Find where the given text appears and provide that cell's center as (x, y) coordinate. 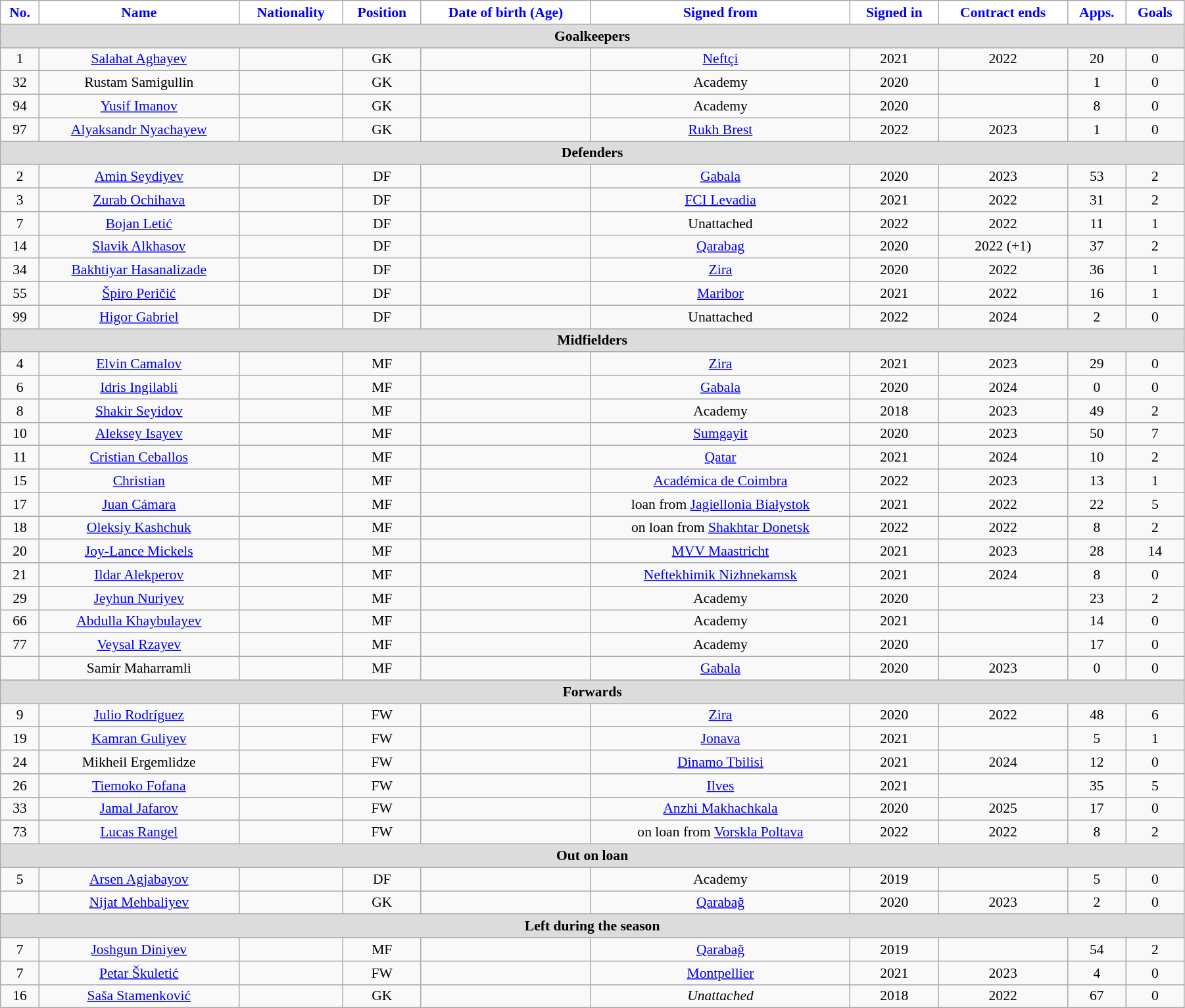
Christian (139, 481)
Name (139, 12)
Lucas Rangel (139, 832)
Tiemoko Fofana (139, 786)
Petar Škuletić (139, 973)
Saša Stamenković (139, 996)
Ildar Alekperov (139, 575)
Position (382, 12)
Shakir Seyidov (139, 411)
on loan from Vorskla Poltava (720, 832)
Montpellier (720, 973)
Mikheil Ergemlidze (139, 762)
Julio Rodríguez (139, 715)
Goals (1155, 12)
77 (20, 645)
73 (20, 832)
Qatar (720, 458)
33 (20, 809)
Signed from (720, 12)
54 (1097, 949)
FCI Levadia (720, 200)
Neftçi (720, 59)
Qarabag (720, 247)
Jeyhun Nuriyev (139, 598)
Rukh Brest (720, 130)
Signed in (894, 12)
Nationality (291, 12)
18 (20, 528)
12 (1097, 762)
13 (1097, 481)
Špiro Peričić (139, 294)
Amin Seydiyev (139, 177)
Académica de Coimbra (720, 481)
Yusif Imanov (139, 107)
94 (20, 107)
loan from Jagiellonia Białystok (720, 504)
Aleksey Isayev (139, 434)
Sumgayit (720, 434)
26 (20, 786)
67 (1097, 996)
Salahat Aghayev (139, 59)
Joy-Lance Mickels (139, 552)
Samir Maharramli (139, 669)
34 (20, 270)
Zurab Ochihava (139, 200)
37 (1097, 247)
Idris Ingilabli (139, 387)
Elvin Camalov (139, 364)
48 (1097, 715)
Jamal Jafarov (139, 809)
Maribor (720, 294)
Date of birth (Age) (506, 12)
Arsen Agjabayov (139, 879)
Veysal Rzayev (139, 645)
Contract ends (1003, 12)
on loan from Shakhtar Donetsk (720, 528)
Joshgun Diniyev (139, 949)
50 (1097, 434)
MVV Maastricht (720, 552)
Goalkeepers (592, 36)
Cristian Ceballos (139, 458)
97 (20, 130)
Defenders (592, 153)
24 (20, 762)
Dinamo Tbilisi (720, 762)
22 (1097, 504)
Midfielders (592, 341)
55 (20, 294)
Jonava (720, 739)
2025 (1003, 809)
23 (1097, 598)
15 (20, 481)
21 (20, 575)
2022 (+1) (1003, 247)
36 (1097, 270)
Oleksiy Kashchuk (139, 528)
32 (20, 83)
Bakhtiyar Hasanalizade (139, 270)
28 (1097, 552)
Higor Gabriel (139, 317)
Nijat Mehbaliyev (139, 903)
Out on loan (592, 856)
No. (20, 12)
Slavik Alkhasov (139, 247)
49 (1097, 411)
Forwards (592, 692)
Abdulla Khaybulayev (139, 621)
Bojan Letić (139, 224)
Anzhi Makhachkala (720, 809)
66 (20, 621)
Rustam Samigullin (139, 83)
Kamran Guliyev (139, 739)
99 (20, 317)
9 (20, 715)
31 (1097, 200)
Ilves (720, 786)
Juan Cámara (139, 504)
35 (1097, 786)
Alyaksandr Nyachayew (139, 130)
3 (20, 200)
Apps. (1097, 12)
19 (20, 739)
Left during the season (592, 926)
Neftekhimik Nizhnekamsk (720, 575)
53 (1097, 177)
